Extract the (x, y) coordinate from the center of the cell holding the provided text.  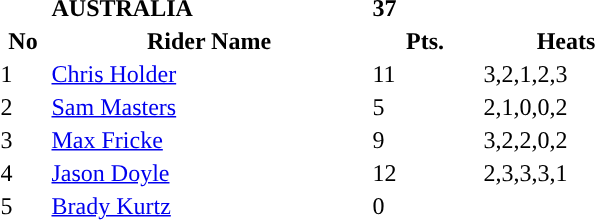
Chris Holder (209, 74)
11 (425, 74)
Rider Name (209, 41)
Jason Doyle (209, 173)
Max Fricke (209, 140)
5 (425, 107)
12 (425, 173)
Pts. (425, 41)
Sam Masters (209, 107)
9 (425, 140)
